Determine the [X, Y] coordinate at the center of the cell enclosing the given text.  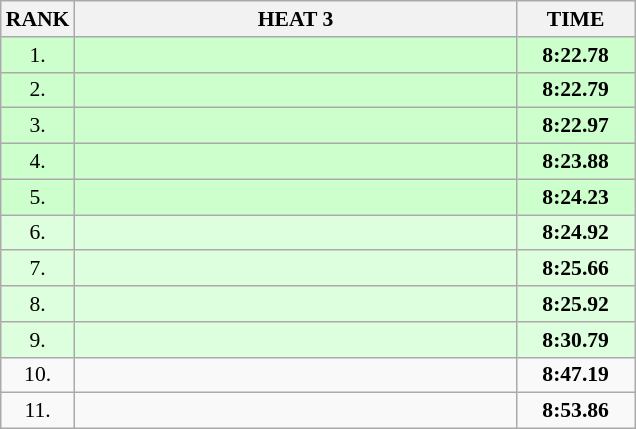
7. [38, 269]
8:30.79 [576, 340]
HEAT 3 [295, 19]
8:22.97 [576, 126]
8:23.88 [576, 162]
1. [38, 55]
8. [38, 304]
2. [38, 90]
8:22.79 [576, 90]
11. [38, 411]
8:47.19 [576, 375]
8:22.78 [576, 55]
4. [38, 162]
RANK [38, 19]
8:53.86 [576, 411]
8:25.92 [576, 304]
8:24.92 [576, 233]
9. [38, 340]
5. [38, 197]
8:24.23 [576, 197]
10. [38, 375]
TIME [576, 19]
6. [38, 233]
3. [38, 126]
8:25.66 [576, 269]
